Scan for the cell matching the given text and deliver its [x, y] coordinate at center. 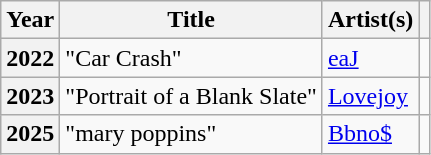
Year [30, 20]
Lovejoy [370, 96]
Title [192, 20]
Artist(s) [370, 20]
2025 [30, 134]
eaJ [370, 58]
"Portrait of a Blank Slate" [192, 96]
"mary poppins" [192, 134]
"Car Crash" [192, 58]
Bbno$ [370, 134]
2022 [30, 58]
2023 [30, 96]
